Return the [x, y] coordinate for the center point of the cell that contains the specified text.  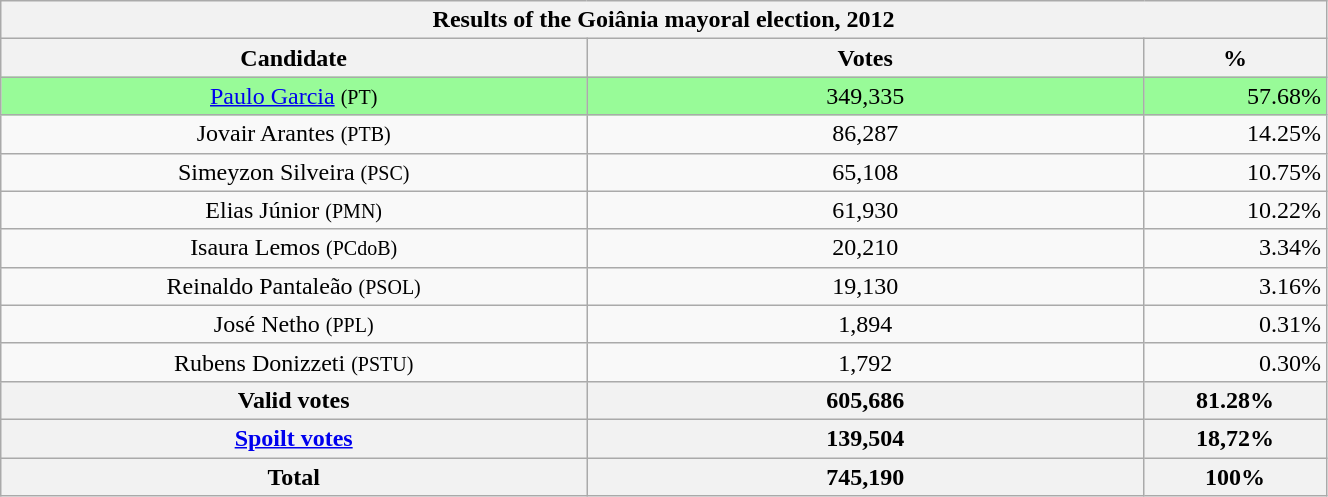
Paulo Garcia (PT) [294, 96]
Elias Júnior (PMN) [294, 210]
Results of the Goiânia mayoral election, 2012 [664, 20]
3.34% [1236, 248]
20,210 [866, 248]
14.25% [1236, 134]
18,72% [1236, 438]
3.16% [1236, 286]
Spoilt votes [294, 438]
86,287 [866, 134]
Jovair Arantes (PTB) [294, 134]
Rubens Donizzeti (PSTU) [294, 362]
605,686 [866, 400]
1,792 [866, 362]
0.30% [1236, 362]
Simeyzon Silveira (PSC) [294, 172]
% [1236, 58]
10.22% [1236, 210]
Valid votes [294, 400]
349,335 [866, 96]
81.28% [1236, 400]
Reinaldo Pantaleão (PSOL) [294, 286]
65,108 [866, 172]
57.68% [1236, 96]
745,190 [866, 477]
Total [294, 477]
Isaura Lemos (PCdoB) [294, 248]
Votes [866, 58]
139,504 [866, 438]
19,130 [866, 286]
100% [1236, 477]
61,930 [866, 210]
0.31% [1236, 324]
1,894 [866, 324]
10.75% [1236, 172]
José Netho (PPL) [294, 324]
Candidate [294, 58]
